Find where the given text appears and provide that cell's center as [X, Y] coordinate. 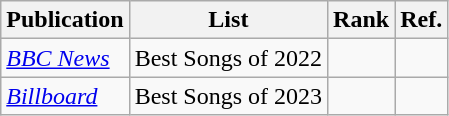
BBC News [65, 58]
Publication [65, 20]
Rank [362, 20]
List [228, 20]
Best Songs of 2023 [228, 96]
Ref. [422, 20]
Best Songs of 2022 [228, 58]
Billboard [65, 96]
